Capture the cell that displays the provided text and extract its (X, Y) central coordinate. 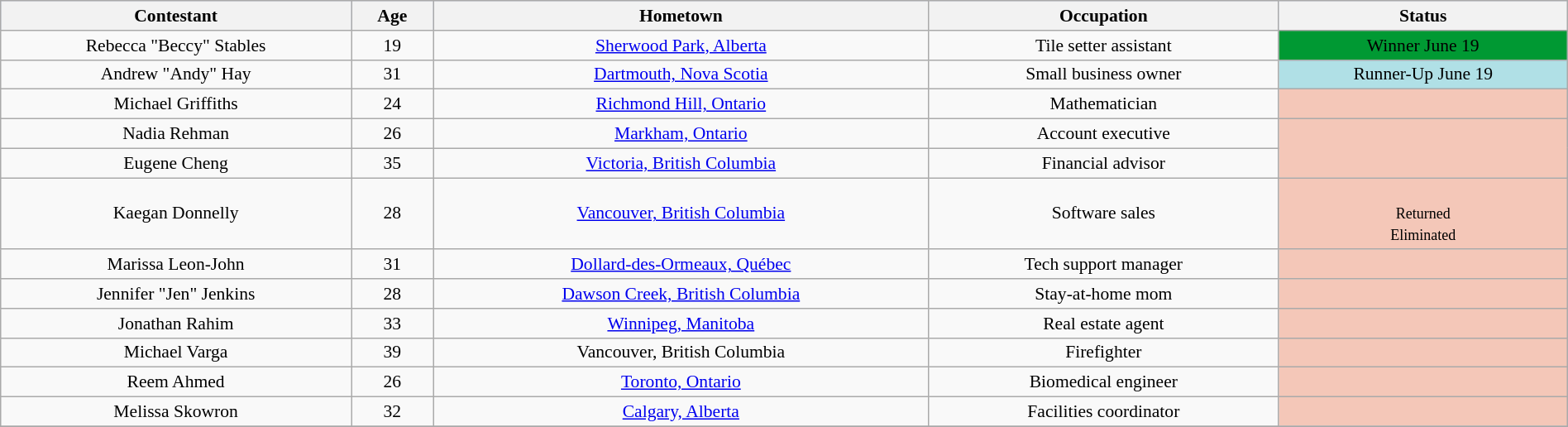
Account executive (1103, 134)
Stay-at-home mom (1103, 294)
24 (392, 104)
Eugene Cheng (176, 163)
Dollard-des-Ormeaux, Québec (681, 265)
Victoria, British Columbia (681, 163)
Nadia Rehman (176, 134)
Markham, Ontario (681, 134)
33 (392, 324)
Toronto, Ontario (681, 382)
Tile setter assistant (1103, 46)
Michael Varga (176, 353)
Runner-Up June 19 (1422, 74)
19 (392, 46)
Dartmouth, Nova Scotia (681, 74)
Dawson Creek, British Columbia (681, 294)
Marissa Leon-John (176, 265)
Sherwood Park, Alberta (681, 46)
Occupation (1103, 16)
Winner June 19 (1422, 46)
32 (392, 412)
Reem Ahmed (176, 382)
35 (392, 163)
Small business owner (1103, 74)
Mathematician (1103, 104)
Melissa Skowron (176, 412)
Returned Eliminated (1422, 213)
Tech support manager (1103, 265)
Real estate agent (1103, 324)
Winnipeg, Manitoba (681, 324)
Calgary, Alberta (681, 412)
Status (1422, 16)
Richmond Hill, Ontario (681, 104)
Hometown (681, 16)
39 (392, 353)
Firefighter (1103, 353)
Rebecca "Beccy" Stables (176, 46)
Financial advisor (1103, 163)
Contestant (176, 16)
Software sales (1103, 213)
Facilities coordinator (1103, 412)
Age (392, 16)
Michael Griffiths (176, 104)
Biomedical engineer (1103, 382)
Kaegan Donnelly (176, 213)
Jennifer "Jen" Jenkins (176, 294)
Jonathan Rahim (176, 324)
Andrew "Andy" Hay (176, 74)
